Search for the cell housing the specified text and yield its (X, Y) center coordinate. 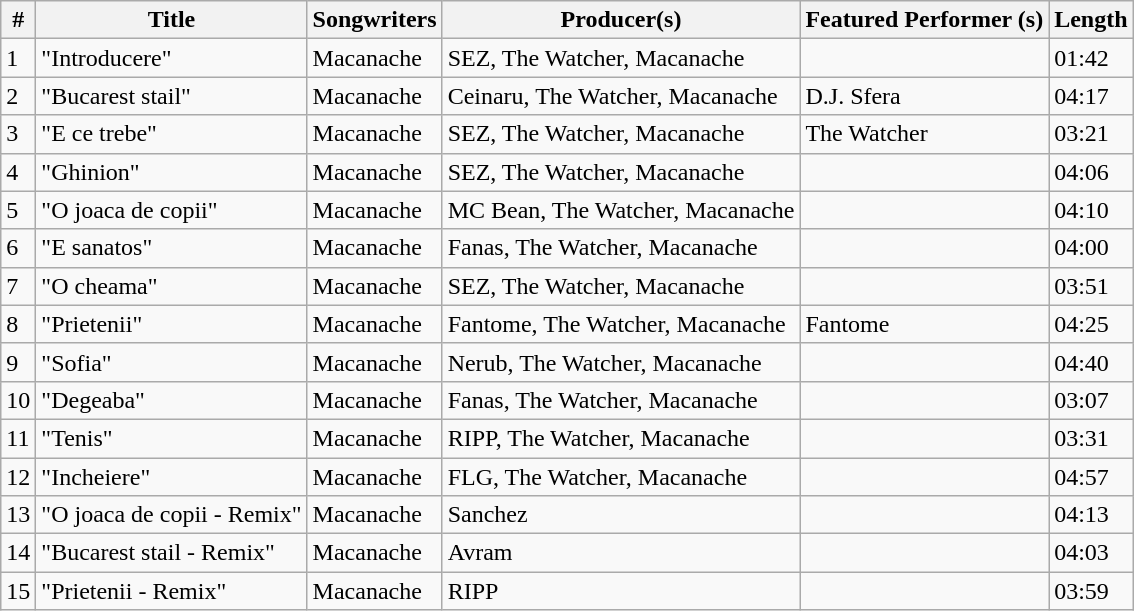
15 (18, 591)
"Ghinion" (172, 172)
03:07 (1091, 400)
2 (18, 96)
"O joaca de copii - Remix" (172, 515)
Avram (621, 553)
04:13 (1091, 515)
01:42 (1091, 58)
5 (18, 210)
Ceinaru, The Watcher, Macanache (621, 96)
Length (1091, 20)
10 (18, 400)
"O cheama" (172, 286)
"Bucarest stail - Remix" (172, 553)
RIPP, The Watcher, Macanache (621, 438)
Producer(s) (621, 20)
Sanchez (621, 515)
12 (18, 477)
Fantome (924, 324)
03:51 (1091, 286)
04:40 (1091, 362)
"O joaca de copii" (172, 210)
"Bucarest stail" (172, 96)
04:17 (1091, 96)
04:57 (1091, 477)
"Tenis" (172, 438)
"Incheiere" (172, 477)
# (18, 20)
04:25 (1091, 324)
04:00 (1091, 248)
1 (18, 58)
"Introducere" (172, 58)
9 (18, 362)
Featured Performer (s) (924, 20)
FLG, The Watcher, Macanache (621, 477)
"Prietenii - Remix" (172, 591)
14 (18, 553)
MC Bean, The Watcher, Macanache (621, 210)
RIPP (621, 591)
7 (18, 286)
Fantome, The Watcher, Macanache (621, 324)
"Sofia" (172, 362)
"E sanatos" (172, 248)
Title (172, 20)
"E ce trebe" (172, 134)
03:59 (1091, 591)
13 (18, 515)
"Prietenii" (172, 324)
The Watcher (924, 134)
Nerub, The Watcher, Macanache (621, 362)
03:31 (1091, 438)
D.J. Sfera (924, 96)
6 (18, 248)
11 (18, 438)
3 (18, 134)
"Degeaba" (172, 400)
8 (18, 324)
Songwriters (374, 20)
04:10 (1091, 210)
04:06 (1091, 172)
03:21 (1091, 134)
4 (18, 172)
04:03 (1091, 553)
